For the text-containing cell, return its midpoint in [X, Y] coordinate format. 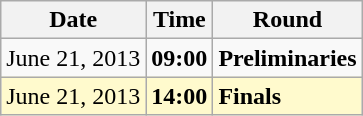
14:00 [180, 96]
Finals [288, 96]
Preliminaries [288, 58]
Round [288, 20]
09:00 [180, 58]
Time [180, 20]
Date [74, 20]
